Pinpoint the cell where the given text exists, returning its (x, y) midpoint coordinate. 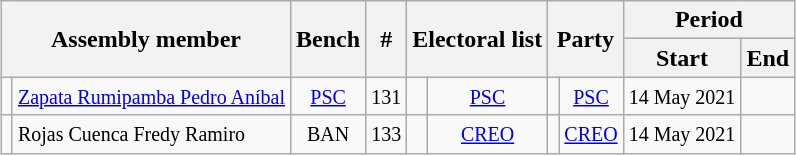
Period (708, 20)
131 (386, 96)
BAN (328, 134)
# (386, 39)
133 (386, 134)
Assembly member (146, 39)
Bench (328, 39)
Party (586, 39)
Start (682, 58)
End (768, 58)
Rojas Cuenca Fredy Ramiro (151, 134)
Electoral list (478, 39)
Zapata Rumipamba Pedro Aníbal (151, 96)
